Return [X, Y] of the center of cell containing provided text 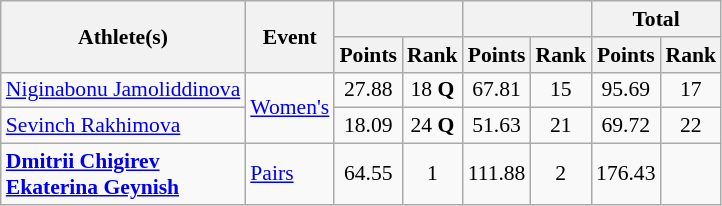
69.72 [626, 126]
Women's [290, 108]
Event [290, 36]
18 Q [432, 90]
15 [560, 90]
111.88 [497, 174]
95.69 [626, 90]
176.43 [626, 174]
67.81 [497, 90]
Sevinch Rakhimova [124, 126]
Total [656, 19]
Pairs [290, 174]
22 [692, 126]
27.88 [368, 90]
2 [560, 174]
64.55 [368, 174]
Dmitrii ChigirevEkaterina Geynish [124, 174]
1 [432, 174]
18.09 [368, 126]
24 Q [432, 126]
Niginabonu Jamoliddinova [124, 90]
17 [692, 90]
51.63 [497, 126]
21 [560, 126]
Athlete(s) [124, 36]
